Search for the cell housing the specified text and yield its [X, Y] center coordinate. 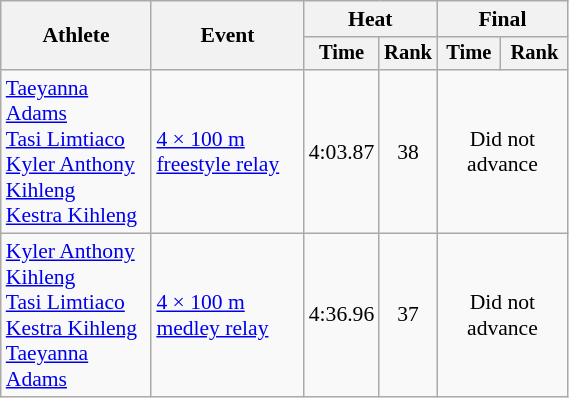
Kyler Anthony KihlengTasi LimtiacoKestra Kihleng Taeyanna Adams [76, 316]
4 × 100 m freestyle relay [227, 152]
37 [408, 316]
38 [408, 152]
Event [227, 36]
4:36.96 [342, 316]
Heat [370, 19]
Athlete [76, 36]
Taeyanna Adams Tasi Limtiaco Kyler Anthony Kihleng Kestra Kihleng [76, 152]
4:03.87 [342, 152]
Final [502, 19]
4 × 100 m medley relay [227, 316]
